Determine the [X, Y] coordinate at the center of the cell enclosing the given text.  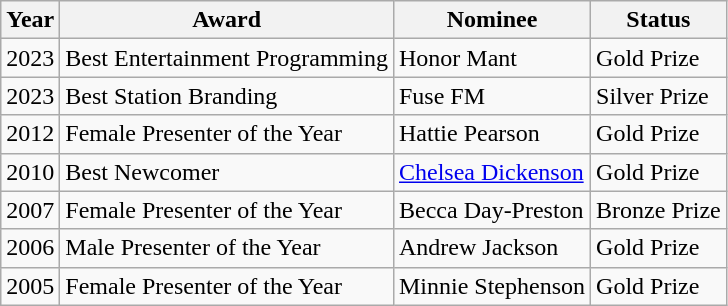
Best Newcomer [227, 172]
Chelsea Dickenson [492, 172]
2012 [30, 134]
Male Presenter of the Year [227, 248]
Hattie Pearson [492, 134]
Honor Mant [492, 58]
2010 [30, 172]
Nominee [492, 20]
Becca Day-Preston [492, 210]
Fuse FM [492, 96]
2007 [30, 210]
2006 [30, 248]
Best Station Branding [227, 96]
Andrew Jackson [492, 248]
Status [659, 20]
Award [227, 20]
Year [30, 20]
Best Entertainment Programming [227, 58]
Bronze Prize [659, 210]
2005 [30, 286]
Silver Prize [659, 96]
Minnie Stephenson [492, 286]
